Extract the [x, y] coordinate from the center of the cell holding the provided text.  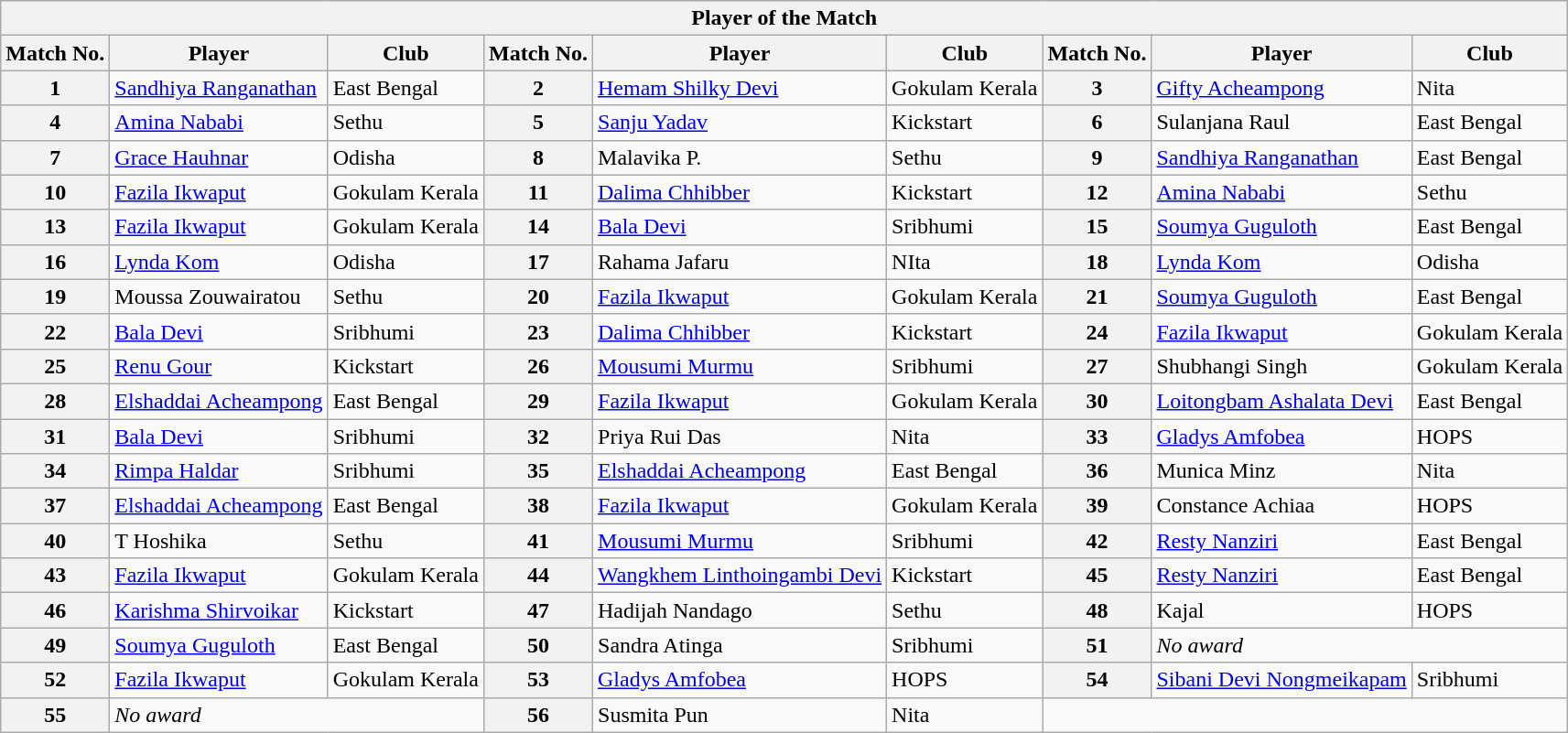
49 [55, 645]
6 [1097, 123]
35 [538, 471]
Player of the Match [784, 18]
21 [1097, 296]
14 [538, 227]
8 [538, 157]
Kajal [1281, 610]
50 [538, 645]
12 [1097, 192]
30 [1097, 401]
23 [538, 331]
3 [1097, 88]
Renu Gour [219, 366]
47 [538, 610]
33 [1097, 437]
Grace Hauhnar [219, 157]
Gifty Acheampong [1281, 88]
32 [538, 437]
T Hoshika [219, 541]
Hemam Shilky Devi [740, 88]
25 [55, 366]
20 [538, 296]
Karishma Shirvoikar [219, 610]
NIta [965, 262]
Loitongbam Ashalata Devi [1281, 401]
Priya Rui Das [740, 437]
Constance Achiaa [1281, 506]
11 [538, 192]
34 [55, 471]
Sandra Atinga [740, 645]
55 [55, 715]
Munica Minz [1281, 471]
36 [1097, 471]
56 [538, 715]
Rahama Jafaru [740, 262]
31 [55, 437]
Sibani Devi Nongmeikapam [1281, 680]
42 [1097, 541]
Sanju Yadav [740, 123]
46 [55, 610]
28 [55, 401]
5 [538, 123]
43 [55, 576]
Sulanjana Raul [1281, 123]
Shubhangi Singh [1281, 366]
29 [538, 401]
52 [55, 680]
41 [538, 541]
44 [538, 576]
1 [55, 88]
Susmita Pun [740, 715]
16 [55, 262]
27 [1097, 366]
9 [1097, 157]
10 [55, 192]
48 [1097, 610]
Malavika P. [740, 157]
17 [538, 262]
53 [538, 680]
Hadijah Nandago [740, 610]
2 [538, 88]
7 [55, 157]
39 [1097, 506]
Moussa Zouwairatou [219, 296]
13 [55, 227]
38 [538, 506]
26 [538, 366]
45 [1097, 576]
54 [1097, 680]
51 [1097, 645]
18 [1097, 262]
19 [55, 296]
Rimpa Haldar [219, 471]
24 [1097, 331]
15 [1097, 227]
40 [55, 541]
4 [55, 123]
22 [55, 331]
37 [55, 506]
Wangkhem Linthoingambi Devi [740, 576]
